Find where the given text appears and provide that cell's center as (X, Y) coordinate. 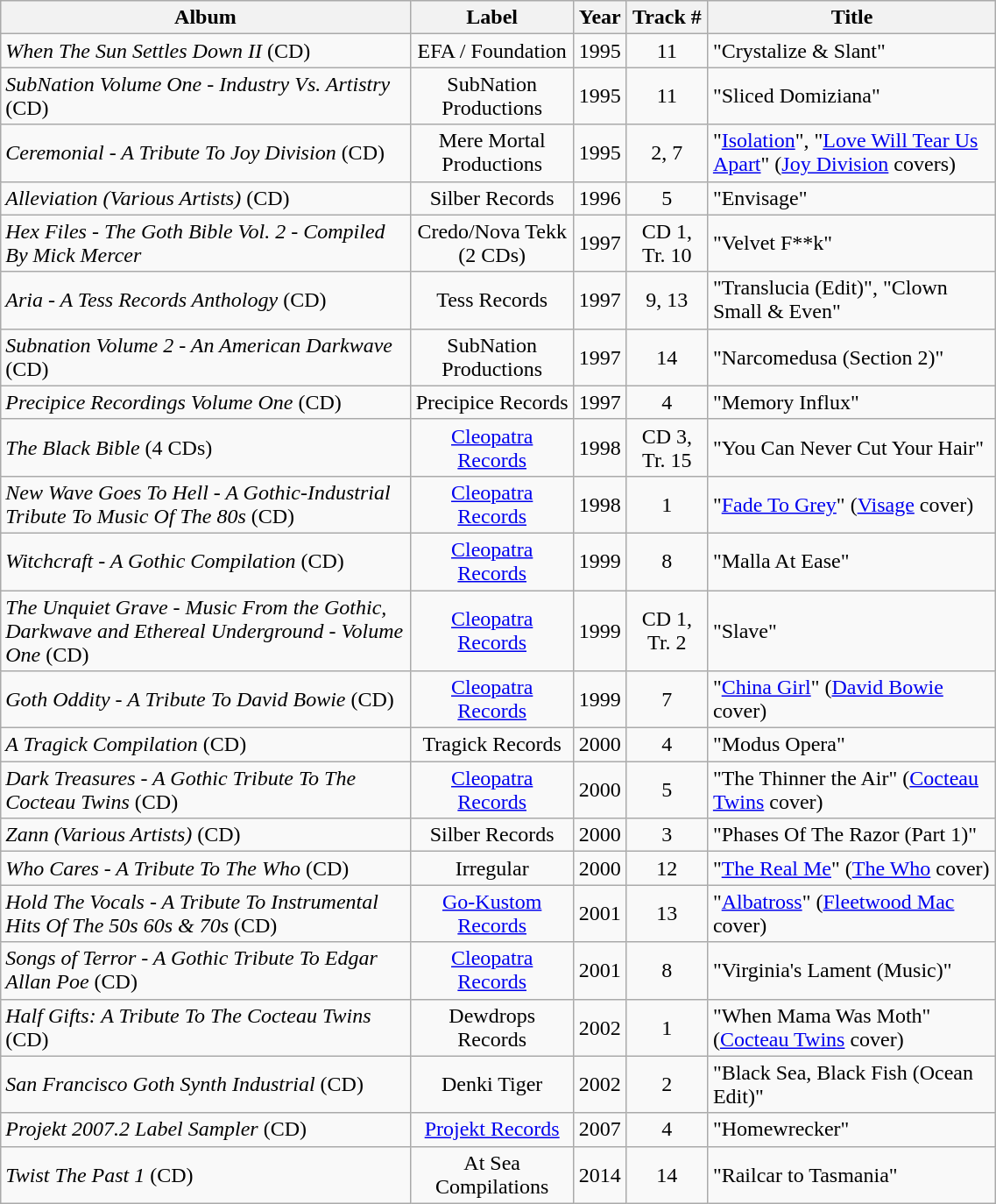
"Slave" (851, 631)
Title (851, 18)
2007 (599, 1130)
"Envisage" (851, 198)
Hex Files - The Goth Bible Vol. 2 - Compiled By Mick Mercer (205, 244)
Subnation Volume 2 - An American Darkwave (CD) (205, 358)
Label (492, 18)
13 (667, 913)
Goth Oddity - A Tribute To David Bowie (CD) (205, 699)
"Crystalize & Slant" (851, 51)
Aria - A Tess Records Anthology (CD) (205, 300)
Track # (667, 18)
9, 13 (667, 300)
12 (667, 868)
"Homewrecker" (851, 1130)
2 (667, 1085)
San Francisco Goth Synth Industrial (CD) (205, 1085)
"Railcar to Tasmania" (851, 1174)
When The Sun Settles Down II (CD) (205, 51)
EFA / Foundation (492, 51)
"Memory Influx" (851, 402)
"Phases Of The Razor (Part 1)" (851, 835)
Projekt Records (492, 1130)
CD 3, Tr. 15 (667, 447)
"Sliced Domiziana" (851, 96)
3 (667, 835)
Zann (Various Artists) (CD) (205, 835)
7 (667, 699)
Album (205, 18)
Songs of Terror - A Gothic Tribute To Edgar Allan Poe (CD) (205, 971)
"Fade To Grey" (Visage cover) (851, 505)
The Unquiet Grave - Music From the Gothic, Darkwave and Ethereal Underground - Volume One (CD) (205, 631)
"Black Sea, Black Fish (Ocean Edit)" (851, 1085)
Tess Records (492, 300)
Hold The Vocals - A Tribute To Instrumental Hits Of The 50s 60s & 70s (CD) (205, 913)
"China Girl" (David Bowie cover) (851, 699)
Credo/Nova Tekk (2 CDs) (492, 244)
Half Gifts: A Tribute To The Cocteau Twins (CD) (205, 1027)
"Albatross" (Fleetwood Mac cover) (851, 913)
Dark Treasures - A Gothic Tribute To The Cocteau Twins (CD) (205, 790)
Mere Mortal Productions (492, 152)
Go-Kustom Records (492, 913)
Projekt 2007.2 Label Sampler (CD) (205, 1130)
CD 1, Tr. 2 (667, 631)
"Virginia's Lament (Music)" (851, 971)
Tragick Records (492, 745)
"Malla At Ease" (851, 561)
Precipice Records (492, 402)
"The Real Me" (The Who cover) (851, 868)
"You Can Never Cut Your Hair" (851, 447)
"Translucia (Edit)", "Clown Small & Even" (851, 300)
"Velvet F**k" (851, 244)
A Tragick Compilation (CD) (205, 745)
Dewdrops Records (492, 1027)
Precipice Recordings Volume One (CD) (205, 402)
CD 1, Tr. 10 (667, 244)
Year (599, 18)
At Sea Compilations (492, 1174)
Denki Tiger (492, 1085)
Witchcraft - A Gothic Compilation (CD) (205, 561)
"The Thinner the Air" (Cocteau Twins cover) (851, 790)
"Isolation", "Love Will Tear Us Apart" (Joy Division covers) (851, 152)
2, 7 (667, 152)
"Modus Opera" (851, 745)
Ceremonial - A Tribute To Joy Division (CD) (205, 152)
SubNation Volume One - Industry Vs. Artistry (CD) (205, 96)
Irregular (492, 868)
2014 (599, 1174)
The Black Bible (4 CDs) (205, 447)
New Wave Goes To Hell - A Gothic-Industrial Tribute To Music Of The 80s (CD) (205, 505)
"Narcomedusa (Section 2)" (851, 358)
Who Cares - A Tribute To The Who (CD) (205, 868)
"When Mama Was Moth" (Cocteau Twins cover) (851, 1027)
Twist The Past 1 (CD) (205, 1174)
Alleviation (Various Artists) (CD) (205, 198)
1996 (599, 198)
